For the text-containing cell, return its midpoint in [X, Y] coordinate format. 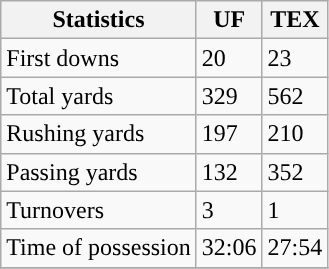
UF [229, 20]
27:54 [295, 248]
Rushing yards [99, 134]
Total yards [99, 96]
20 [229, 58]
Turnovers [99, 210]
562 [295, 96]
Passing yards [99, 172]
Time of possession [99, 248]
TEX [295, 20]
23 [295, 58]
3 [229, 210]
First downs [99, 58]
132 [229, 172]
32:06 [229, 248]
352 [295, 172]
329 [229, 96]
210 [295, 134]
197 [229, 134]
1 [295, 210]
Statistics [99, 20]
